Detect which cell encompasses the target text, then output its (X, Y) center coordinate. 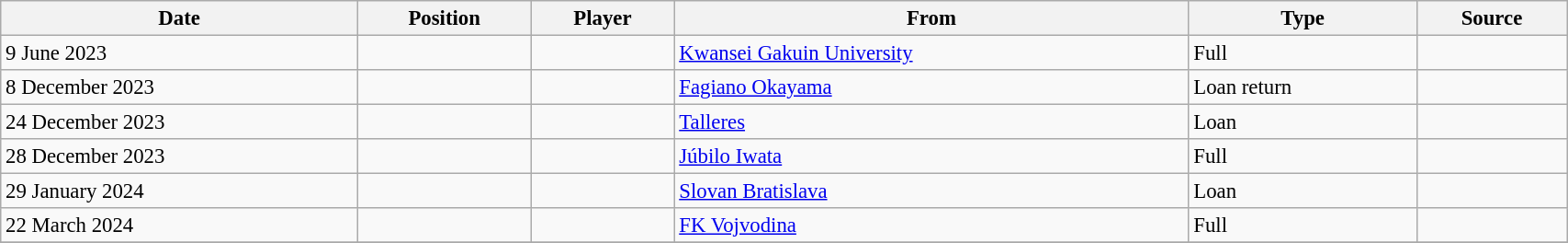
29 January 2024 (180, 191)
8 December 2023 (180, 87)
24 December 2023 (180, 122)
28 December 2023 (180, 156)
Loan return (1303, 87)
Slovan Bratislava (931, 191)
Position (445, 18)
Kwansei Gakuin University (931, 53)
From (931, 18)
Fagiano Okayama (931, 87)
Source (1492, 18)
9 June 2023 (180, 53)
Date (180, 18)
Júbilo Iwata (931, 156)
22 March 2024 (180, 226)
Player (603, 18)
Type (1303, 18)
FK Vojvodina (931, 226)
Talleres (931, 122)
